For the text-containing cell, return its midpoint in [x, y] coordinate format. 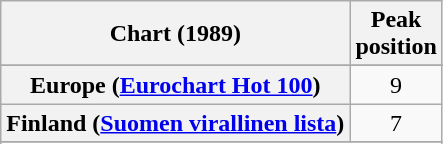
9 [396, 85]
Europe (Eurochart Hot 100) [176, 85]
7 [396, 123]
Peakposition [396, 34]
Finland (Suomen virallinen lista) [176, 123]
Chart (1989) [176, 34]
